Determine the [x, y] coordinate at the center of the cell enclosing the given text.  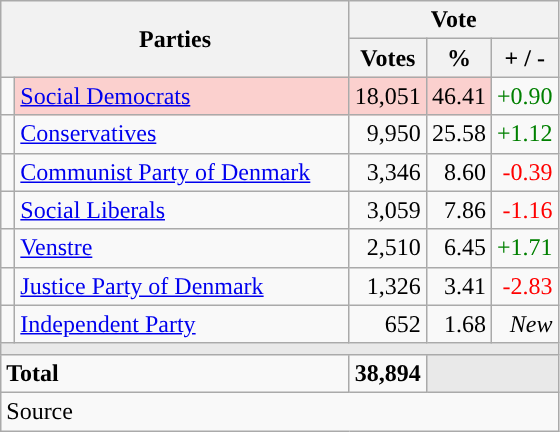
+ / - [524, 58]
Total [176, 373]
Source [280, 411]
1.68 [458, 324]
9,950 [388, 134]
+0.90 [524, 96]
Vote [454, 20]
Conservatives [182, 134]
Social Liberals [182, 210]
3,346 [388, 172]
38,894 [388, 373]
Justice Party of Denmark [182, 286]
Communist Party of Denmark [182, 172]
8.60 [458, 172]
-0.39 [524, 172]
Social Democrats [182, 96]
-2.83 [524, 286]
+1.12 [524, 134]
3.41 [458, 286]
-1.16 [524, 210]
46.41 [458, 96]
3,059 [388, 210]
18,051 [388, 96]
1,326 [388, 286]
652 [388, 324]
Independent Party [182, 324]
Parties [176, 39]
New [524, 324]
7.86 [458, 210]
6.45 [458, 248]
Venstre [182, 248]
% [458, 58]
Votes [388, 58]
25.58 [458, 134]
+1.71 [524, 248]
2,510 [388, 248]
